Identify which cell holds the provided text, then report its [X, Y] central coordinate. 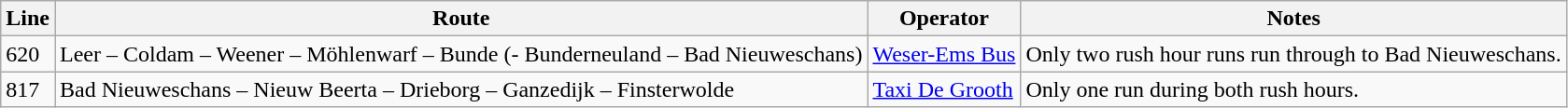
Line [28, 19]
Operator [944, 19]
Leer – Coldam – Weener – Möhlenwarf – Bunde (- Bunderneuland – Bad Nieuweschans) [460, 54]
620 [28, 54]
Weser-Ems Bus [944, 54]
Taxi De Grooth [944, 89]
Route [460, 19]
Only two rush hour runs run through to Bad Nieuweschans. [1293, 54]
817 [28, 89]
Notes [1293, 19]
Bad Nieuweschans – Nieuw Beerta – Drieborg – Ganzedijk – Finsterwolde [460, 89]
Only one run during both rush hours. [1293, 89]
